Capture the cell that displays the provided text and extract its (X, Y) central coordinate. 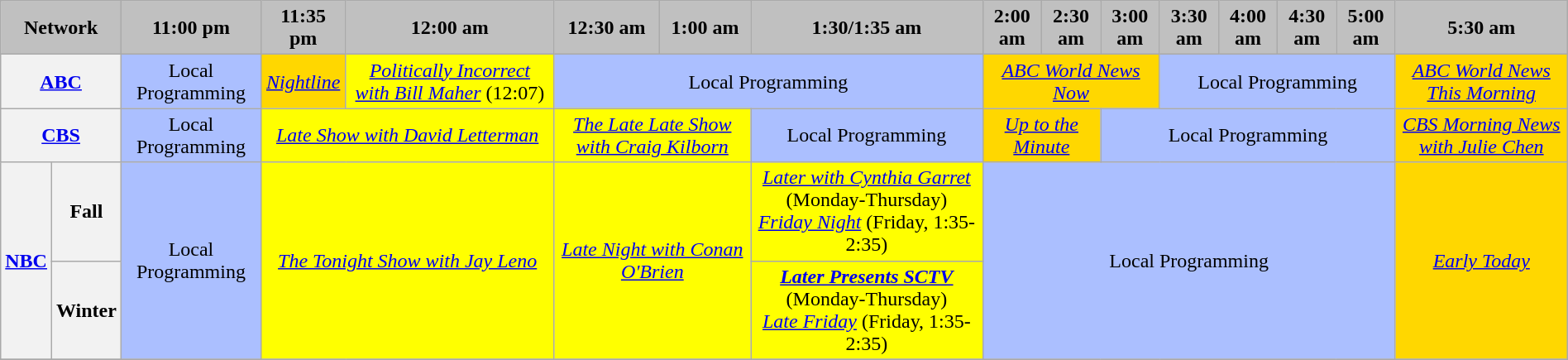
ABC World News Now (1071, 81)
12:00 am (450, 28)
2:00 am (1012, 28)
3:30 am (1189, 28)
5:30 am (1481, 28)
2:30 am (1070, 28)
11:35 pm (303, 28)
Politically Incorrect with Bill Maher (12:07) (450, 81)
Late Show with David Letterman (407, 136)
Fall (86, 212)
Network (61, 28)
Later with Cynthia Garret (Monday-Thursday) Friday Night (Friday, 1:35-2:35) (867, 212)
3:00 am (1130, 28)
CBS (61, 136)
ABC World News This Morning (1481, 81)
The Tonight Show with Jay Leno (407, 261)
CBS Morning News with Julie Chen (1481, 136)
Winter (86, 310)
12:30 am (607, 28)
4:30 am (1307, 28)
Late Night with Conan O'Brien (653, 261)
ABC (61, 81)
11:00 pm (190, 28)
The Late Late Show with Craig Kilborn (653, 136)
5:00 am (1366, 28)
1:00 am (705, 28)
4:00 am (1247, 28)
NBC (26, 261)
Nightline (303, 81)
Up to the Minute (1042, 136)
Later Presents SCTV (Monday-Thursday) Late Friday (Friday, 1:35-2:35) (867, 310)
1:30/1:35 am (867, 28)
Early Today (1481, 261)
